Return [X, Y] of the center of cell containing provided text 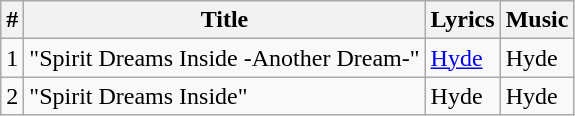
"Spirit Dreams Inside" [224, 96]
# [12, 20]
Lyrics [462, 20]
2 [12, 96]
"Spirit Dreams Inside -Another Dream-" [224, 58]
1 [12, 58]
Title [224, 20]
Music [537, 20]
